For the text-containing cell, return its midpoint in (X, Y) coordinate format. 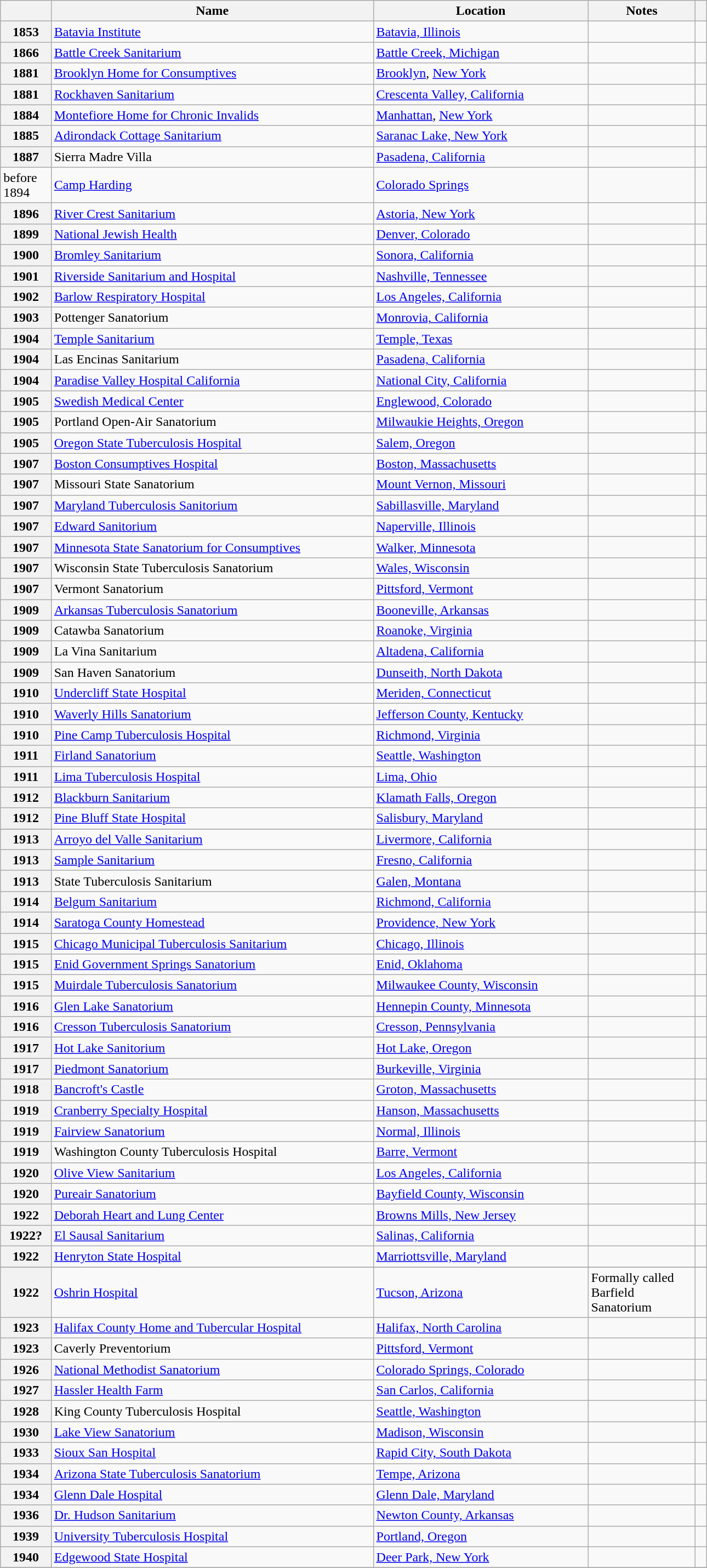
Wisconsin State Tuberculosis Sanatorium (212, 568)
Boston Consumptives Hospital (212, 464)
Manhattan, New York (481, 115)
1927 (26, 1390)
Glenn Dale Hospital (212, 1495)
1900 (26, 255)
University Tuberculosis Hospital (212, 1536)
Marriottsville, Maryland (481, 1256)
1866 (26, 53)
1930 (26, 1432)
San Haven Sanatorium (212, 672)
Livermore, California (481, 839)
1853 (26, 32)
Hennepin County, Minnesota (481, 1006)
Arroyo del Valle Sanitarium (212, 839)
Arizona State Tuberculosis Sanatorium (212, 1474)
Englewood, Colorado (481, 401)
Batavia, Illinois (481, 32)
Sioux San Hospital (212, 1453)
Cresson, Pennsylvania (481, 1027)
Caverly Preventorium (212, 1349)
Bancroft's Castle (212, 1090)
Milwaukee County, Wisconsin (481, 985)
Belgum Sanitarium (212, 902)
Deer Park, New York (481, 1557)
Meriden, Connecticut (481, 693)
Chicago Municipal Tuberculosis Sanitarium (212, 943)
Salisbury, Maryland (481, 818)
Hot Lake, Oregon (481, 1048)
Milwaukie Heights, Oregon (481, 422)
Undercliff State Hospital (212, 693)
1887 (26, 157)
Pureair Sanatorium (212, 1194)
Batavia Institute (212, 32)
National City, California (481, 380)
Colorado Springs, Colorado (481, 1370)
Newton County, Arkansas (481, 1515)
El Sausal Sanitarium (212, 1235)
Naperville, Illinois (481, 526)
Groton, Massachusetts (481, 1090)
Boston, Massachusetts (481, 464)
Walker, Minnesota (481, 547)
Richmond, California (481, 902)
Battle Creek Sanitarium (212, 53)
Portland, Oregon (481, 1536)
Nashville, Tennessee (481, 276)
Swedish Medical Center (212, 401)
1903 (26, 318)
Blackburn Sanitarium (212, 797)
Rockhaven Sanitarium (212, 94)
Muirdale Tuberculosis Sanatorium (212, 985)
Lima, Ohio (481, 777)
Brooklyn Home for Consumptives (212, 73)
Pottenger Sanatorium (212, 318)
Henryton State Hospital (212, 1256)
Edward Sanitorium (212, 526)
Hanson, Massachusetts (481, 1110)
Portland Open-Air Sanatorium (212, 422)
Vermont Sanatorium (212, 589)
San Carlos, California (481, 1390)
Halifax County Home and Tubercular Hospital (212, 1328)
Cranberry Specialty Hospital (212, 1110)
Sample Sanitarium (212, 860)
Riverside Sanitarium and Hospital (212, 276)
Providence, New York (481, 922)
Enid Government Springs Sanatorium (212, 965)
Cresson Tuberculosis Sanatorium (212, 1027)
Temple, Texas (481, 339)
Astoria, New York (481, 213)
Salinas, California (481, 1235)
Colorado Springs (481, 185)
1922? (26, 1235)
Madison, Wisconsin (481, 1432)
Montefiore Home for Chronic Invalids (212, 115)
Browns Mills, New Jersey (481, 1215)
Battle Creek, Michigan (481, 53)
Pine Camp Tuberculosis Hospital (212, 735)
Sabillasville, Maryland (481, 505)
Dr. Hudson Sanitarium (212, 1515)
Normal, Illinois (481, 1131)
Lima Tuberculosis Hospital (212, 777)
Mount Vernon, Missouri (481, 484)
1899 (26, 234)
1884 (26, 115)
Hassler Health Farm (212, 1390)
Oshrin Hospital (212, 1292)
Dunseith, North Dakota (481, 672)
Salem, Oregon (481, 443)
National Methodist Sanatorium (212, 1370)
Brooklyn, New York (481, 73)
1939 (26, 1536)
Bromley Sanitarium (212, 255)
Halifax, North Carolina (481, 1328)
Fairview Sanatorium (212, 1131)
State Tuberculosis Sanitarium (212, 881)
Glenn Dale, Maryland (481, 1495)
1885 (26, 136)
1901 (26, 276)
Richmond, Virginia (481, 735)
Minnesota State Sanatorium for Consumptives (212, 547)
Jefferson County, Kentucky (481, 714)
Crescenta Valley, California (481, 94)
1928 (26, 1411)
Deborah Heart and Lung Center (212, 1215)
Bayfield County, Wisconsin (481, 1194)
Denver, Colorado (481, 234)
1933 (26, 1453)
Glen Lake Sanatorium (212, 1006)
1936 (26, 1515)
Saratoga County Homestead (212, 922)
Fresno, California (481, 860)
Maryland Tuberculosis Sanitorium (212, 505)
Klamath Falls, Oregon (481, 797)
Oregon State Tuberculosis Hospital (212, 443)
Name (212, 11)
King County Tuberculosis Hospital (212, 1411)
Catawba Sanatorium (212, 631)
Sonora, California (481, 255)
National Jewish Health (212, 234)
Barre, Vermont (481, 1152)
Roanoke, Virginia (481, 631)
Olive View Sanitarium (212, 1173)
1918 (26, 1090)
Lake View Sanatorium (212, 1432)
Waverly Hills Sanatorium (212, 714)
Sierra Madre Villa (212, 157)
Washington County Tuberculosis Hospital (212, 1152)
Booneville, Arkansas (481, 610)
Saranac Lake, New York (481, 136)
Formally called Barfield Sanatorium (642, 1292)
Pine Bluff State Hospital (212, 818)
1896 (26, 213)
Rapid City, South Dakota (481, 1453)
1940 (26, 1557)
Location (481, 11)
Barlow Respiratory Hospital (212, 297)
Firland Sanatorium (212, 756)
Tucson, Arizona (481, 1292)
Enid, Oklahoma (481, 965)
Paradise Valley Hospital California (212, 380)
Hot Lake Sanitorium (212, 1048)
Adirondack Cottage Sanitarium (212, 136)
Galen, Montana (481, 881)
La Vina Sanitarium (212, 652)
Arkansas Tuberculosis Sanatorium (212, 610)
Altadena, California (481, 652)
River Crest Sanitarium (212, 213)
before 1894 (26, 185)
Edgewood State Hospital (212, 1557)
1902 (26, 297)
Camp Harding (212, 185)
Monrovia, California (481, 318)
Missouri State Sanatorium (212, 484)
1926 (26, 1370)
Notes (642, 11)
Tempe, Arizona (481, 1474)
Wales, Wisconsin (481, 568)
Chicago, Illinois (481, 943)
Burkeville, Virginia (481, 1069)
Piedmont Sanatorium (212, 1069)
Temple Sanitarium (212, 339)
Las Encinas Sanitarium (212, 360)
